Determine the (x, y) coordinate at the center of the cell enclosing the given text.  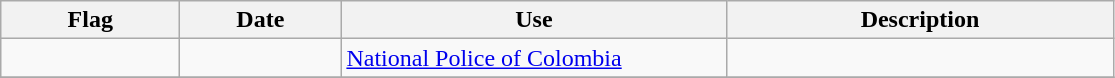
Flag (90, 20)
Description (920, 20)
Use (534, 20)
National Police of Colombia (534, 58)
Date (260, 20)
